Search for the cell housing the specified text and yield its (x, y) center coordinate. 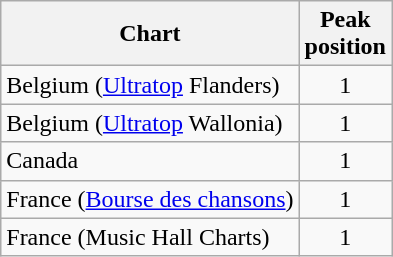
Canada (150, 161)
Peakposition (345, 34)
Chart (150, 34)
France (Music Hall Charts) (150, 237)
Belgium (Ultratop Flanders) (150, 85)
France (Bourse des chansons) (150, 199)
Belgium (Ultratop Wallonia) (150, 123)
